Scan for the cell matching the given text and deliver its (X, Y) coordinate at center. 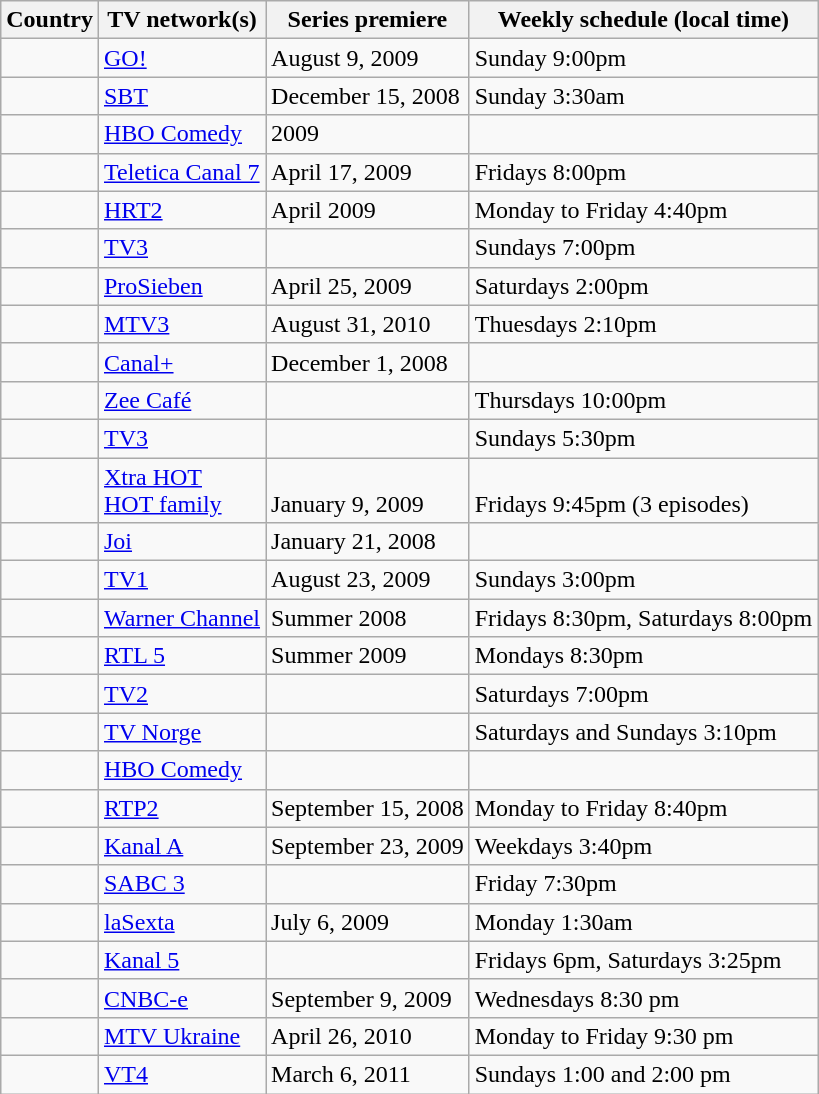
Joi (182, 542)
Weekdays 3:40pm (643, 846)
January 9, 2009 (368, 490)
Thursdays 10:00pm (643, 400)
MTV Ukraine (182, 1036)
SABC 3 (182, 884)
Kanal A (182, 846)
2009 (368, 134)
April 2009 (368, 210)
MTV3 (182, 324)
April 25, 2009 (368, 286)
July 6, 2009 (368, 922)
Fridays 9:45pm (3 episodes) (643, 490)
Monday 1:30am (643, 922)
GO! (182, 58)
April 17, 2009 (368, 172)
RTP2 (182, 808)
April 26, 2010 (368, 1036)
September 9, 2009 (368, 998)
Weekly schedule (local time) (643, 20)
Saturdays and Sundays 3:10pm (643, 732)
Country (50, 20)
Saturdays 7:00pm (643, 694)
Zee Café (182, 400)
HRT2 (182, 210)
Sunday 9:00pm (643, 58)
SBT (182, 96)
Fridays 6pm, Saturdays 3:25pm (643, 960)
Xtra HOTHOT family (182, 490)
Saturdays 2:00pm (643, 286)
March 6, 2011 (368, 1074)
Fridays 8:30pm, Saturdays 8:00pm (643, 618)
ProSieben (182, 286)
Canal+ (182, 362)
VT4 (182, 1074)
Friday 7:30pm (643, 884)
TV2 (182, 694)
Summer 2008 (368, 618)
Teletica Canal 7 (182, 172)
September 23, 2009 (368, 846)
laSexta (182, 922)
TV network(s) (182, 20)
Sunday 3:30am (643, 96)
August 23, 2009 (368, 580)
Sundays 3:00pm (643, 580)
Monday to Friday 9:30 pm (643, 1036)
Mondays 8:30pm (643, 656)
Sundays 7:00pm (643, 248)
TV Norge (182, 732)
Monday to Friday 8:40pm (643, 808)
December 1, 2008 (368, 362)
September 15, 2008 (368, 808)
RTL 5 (182, 656)
TV1 (182, 580)
January 21, 2008 (368, 542)
Sundays 1:00 and 2:00 pm (643, 1074)
December 15, 2008 (368, 96)
Thuesdays 2:10pm (643, 324)
Sundays 5:30pm (643, 438)
Summer 2009 (368, 656)
August 31, 2010 (368, 324)
Monday to Friday 4:40pm (643, 210)
Warner Channel (182, 618)
Kanal 5 (182, 960)
Wednesdays 8:30 pm (643, 998)
CNBC-e (182, 998)
Fridays 8:00pm (643, 172)
August 9, 2009 (368, 58)
Series premiere (368, 20)
